Extract the (X, Y) coordinate from the center of the cell holding the provided text.  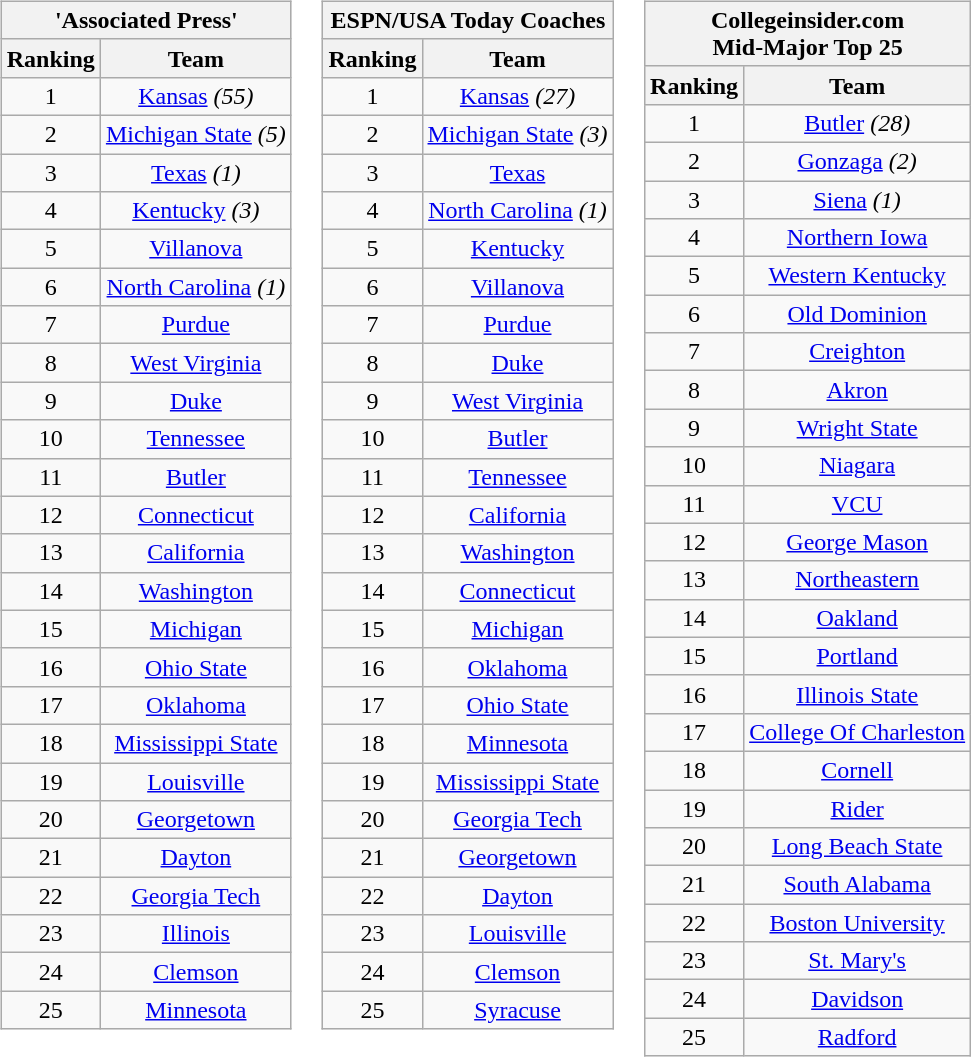
Kentucky (3) (196, 211)
VCU (858, 504)
Kentucky (518, 249)
Texas (518, 173)
Rider (858, 809)
Illinois (196, 934)
Radford (858, 1037)
Niagara (858, 466)
Long Beach State (858, 847)
Michigan State (3) (518, 134)
St. Mary's (858, 961)
Michigan State (5) (196, 134)
Siena (1) (858, 199)
Akron (858, 390)
Collegeinsider.comMid-Major Top 25 (808, 34)
'Associated Press' (146, 20)
Syracuse (518, 1010)
College Of Charleston (858, 732)
Creighton (858, 352)
Davidson (858, 999)
Northern Iowa (858, 238)
Butler (28) (858, 123)
Kansas (27) (518, 96)
South Alabama (858, 885)
Boston University (858, 923)
Oakland (858, 618)
Northeastern (858, 580)
Cornell (858, 770)
Portland (858, 656)
Wright State (858, 428)
Texas (1) (196, 173)
Old Dominion (858, 314)
Gonzaga (2) (858, 161)
Illinois State (858, 694)
Western Kentucky (858, 276)
George Mason (858, 542)
ESPN/USA Today Coaches (468, 20)
Kansas (55) (196, 96)
